For the text-containing cell, return its midpoint in (x, y) coordinate format. 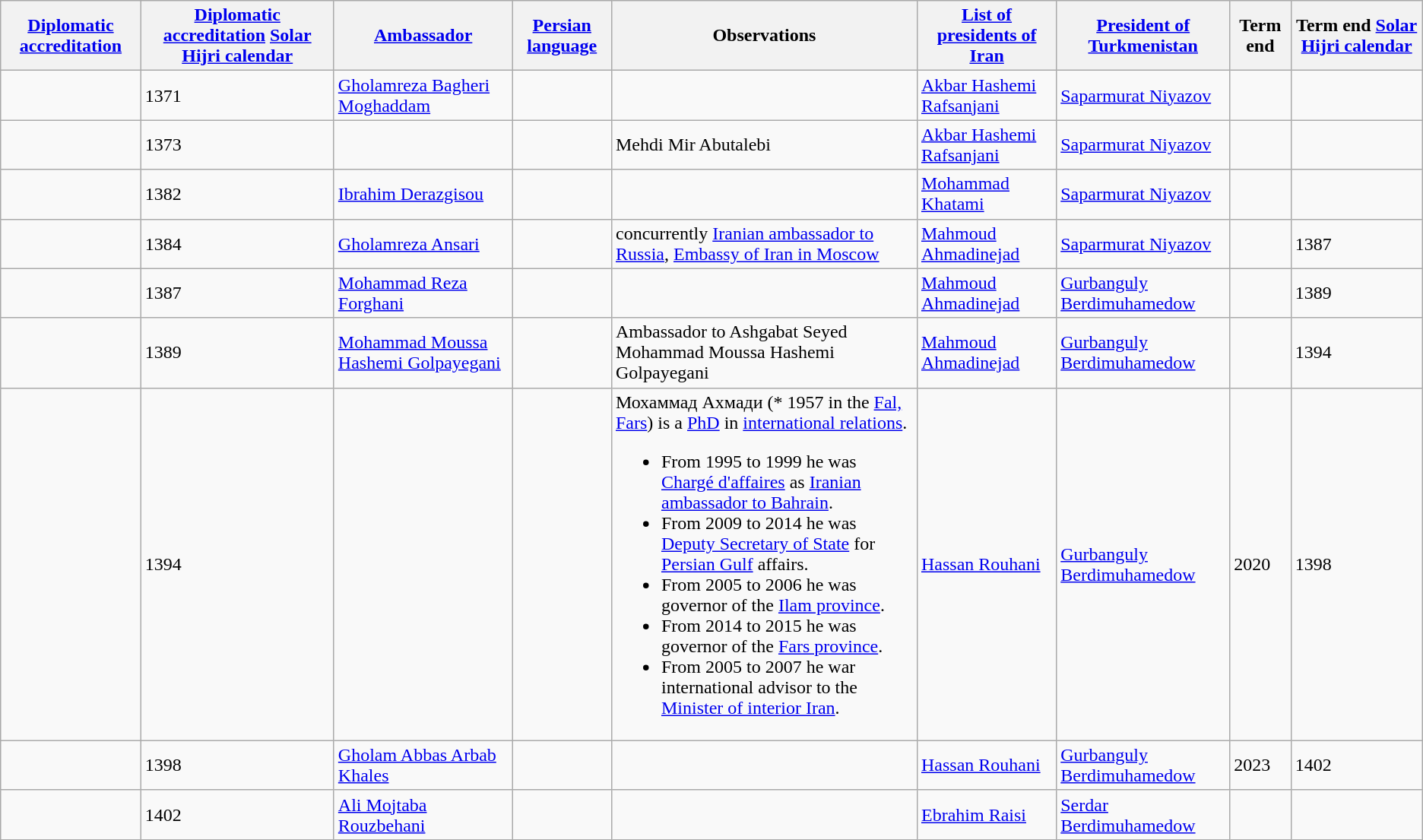
Diplomatic accreditation Solar Hijri calendar (237, 36)
Ebrahim Raisi (987, 815)
Diplomatic accreditation (71, 36)
Persian language (562, 36)
President of Turkmenistan (1143, 36)
Term end (1260, 36)
Ambassador (423, 36)
Term end Solar Hijri calendar (1356, 36)
1371 (237, 96)
List of presidents of Iran (987, 36)
Ibrahim Derazgisou (423, 195)
concurrently Iranian ambassador to Russia, Embassy of Iran in Moscow (764, 243)
2023 (1260, 765)
Gholam Abbas Arbab Khales (423, 765)
1384 (237, 243)
2020 (1260, 564)
Ali Mojtaba Rouzbehani (423, 815)
Gholamreza Ansari (423, 243)
Mohammad Reza Forghani (423, 293)
Serdar Berdimuhamedow (1143, 815)
1382 (237, 195)
Ambassador to Ashgabat Seyed Mohammad Moussa Hashemi Golpayegani (764, 353)
Mohammad Moussa Hashemi Golpayegani (423, 353)
1373 (237, 144)
Gholamreza Bagheri Moghaddam (423, 96)
Mehdi Mir Abutalebi (764, 144)
Observations (764, 36)
Mohammad Khatami (987, 195)
